Extract the [x, y] coordinate from the center of the cell holding the provided text.  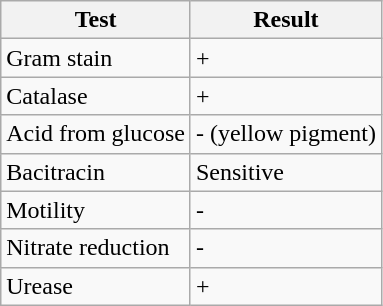
Nitrate reduction [96, 248]
Urease [96, 286]
Result [286, 20]
- (yellow pigment) [286, 134]
Bacitracin [96, 172]
Motility [96, 210]
Sensitive [286, 172]
Gram stain [96, 58]
Acid from glucose [96, 134]
Catalase [96, 96]
Test [96, 20]
